Search for the cell housing the specified text and yield its [X, Y] center coordinate. 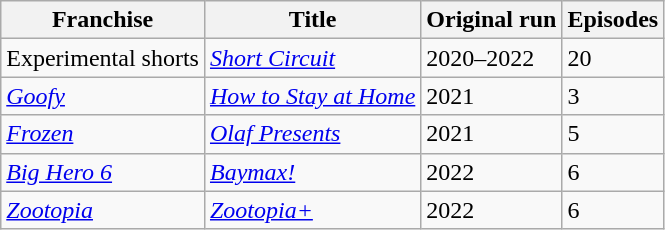
Franchise [103, 20]
5 [613, 134]
Episodes [613, 20]
Title [312, 20]
Original run [492, 20]
2020–2022 [492, 58]
3 [613, 96]
How to Stay at Home [312, 96]
Experimental shorts [103, 58]
Goofy [103, 96]
20 [613, 58]
Baymax! [312, 172]
Zootopia+ [312, 210]
Short Circuit [312, 58]
Zootopia [103, 210]
Big Hero 6 [103, 172]
Frozen [103, 134]
Olaf Presents [312, 134]
